Return [x, y] of the center of cell containing provided text 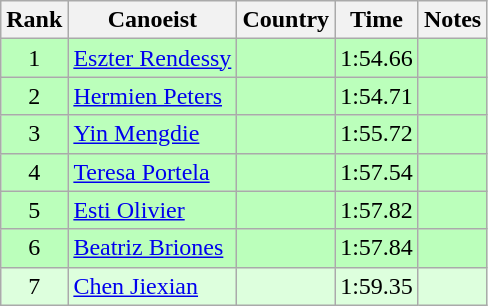
Hermien Peters [152, 96]
Eszter Rendessy [152, 58]
1:55.72 [377, 134]
1:59.35 [377, 286]
4 [34, 172]
Time [377, 20]
Yin Mengdie [152, 134]
1:57.82 [377, 210]
1:54.71 [377, 96]
6 [34, 248]
Beatriz Briones [152, 248]
1:57.84 [377, 248]
1:57.54 [377, 172]
Rank [34, 20]
1 [34, 58]
Chen Jiexian [152, 286]
2 [34, 96]
3 [34, 134]
Esti Olivier [152, 210]
1:54.66 [377, 58]
Country [286, 20]
5 [34, 210]
Teresa Portela [152, 172]
Notes [452, 20]
Canoeist [152, 20]
7 [34, 286]
